Extract the (x, y) coordinate from the center of the cell holding the provided text.  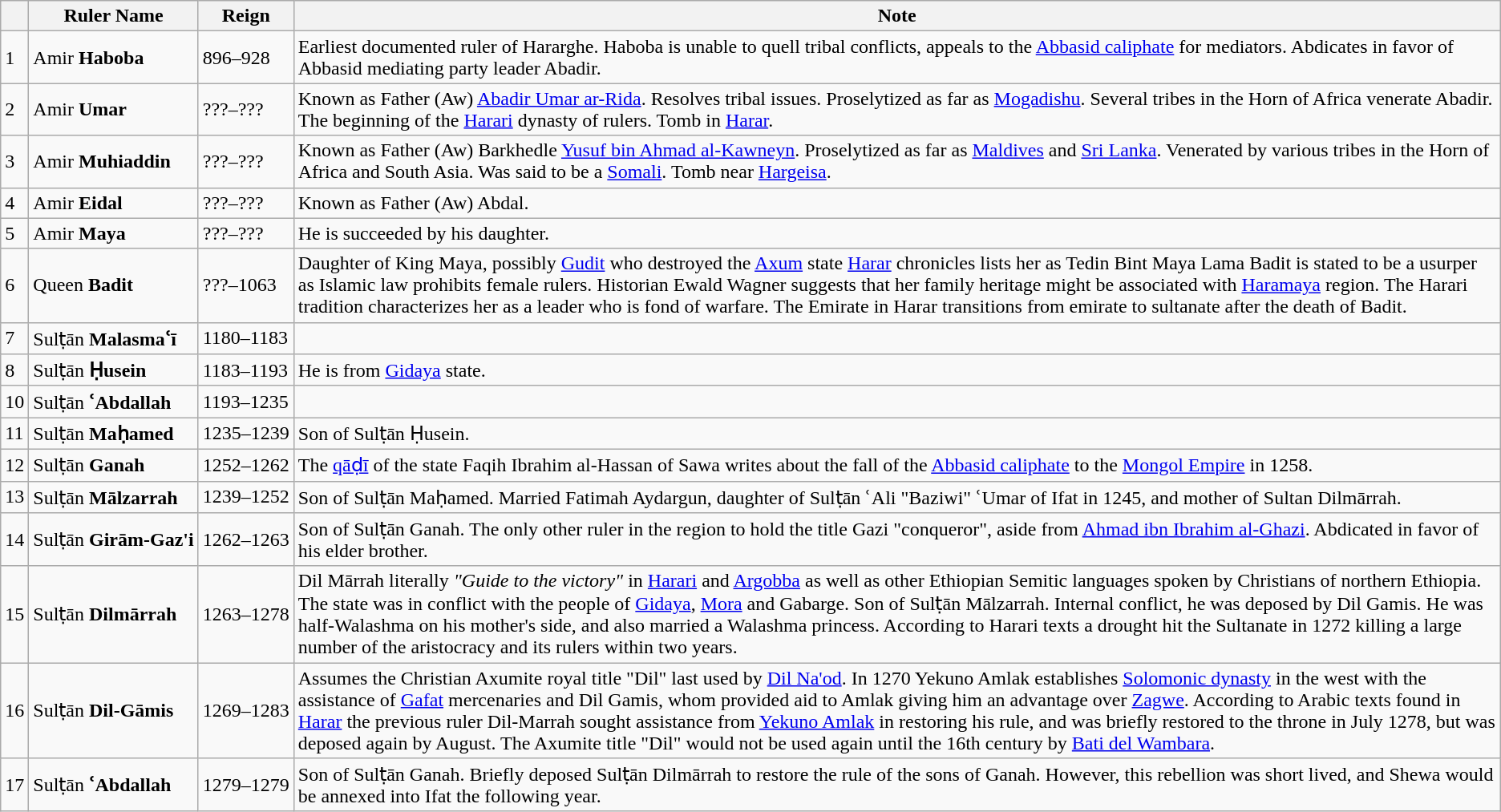
Sulṭān Maḥamed (114, 434)
Amir Eidal (114, 203)
17 (14, 786)
1269–1283 (245, 710)
1193–1235 (245, 402)
The qāḍī of the state Faqih Ibrahim al-Hassan of Sawa writes about the fall of the Abbasid caliphate to the Mongol Empire in 1258. (896, 465)
5 (14, 233)
4 (14, 203)
10 (14, 402)
He is succeeded by his daughter. (896, 233)
Note (896, 16)
1252–1262 (245, 465)
1180–1183 (245, 338)
16 (14, 710)
Reign (245, 16)
1239–1252 (245, 497)
Queen Badit (114, 285)
Sulṭān Girām-Gaz'i (114, 540)
1 (14, 58)
7 (14, 338)
Sulṭān Dil-Gāmis (114, 710)
11 (14, 434)
Son of Sulṭān Maḥamed. Married Fatimah Aydargun, daughter of Sulṭān ʿAli "Baziwi" ʿUmar of Ifat in 1245, and mother of Sultan Dilmārrah. (896, 497)
Amir Haboba (114, 58)
2 (14, 109)
Amir Umar (114, 109)
1279–1279 (245, 786)
1183–1193 (245, 370)
1262–1263 (245, 540)
Amir Muhiaddin (114, 162)
896–928 (245, 58)
Known as Father (Aw) Abdal. (896, 203)
He is from Gidaya state. (896, 370)
13 (14, 497)
???–1063 (245, 285)
Amir Maya (114, 233)
Sulṭān Ganah (114, 465)
1235–1239 (245, 434)
12 (14, 465)
8 (14, 370)
Ruler Name (114, 16)
Sulṭān Ḥusein (114, 370)
6 (14, 285)
15 (14, 614)
1263–1278 (245, 614)
Sulṭān Malasmaʿī (114, 338)
Sulṭān Mālzarrah (114, 497)
14 (14, 540)
3 (14, 162)
Sulṭān Dilmārrah (114, 614)
Son of Sulṭān Ḥusein. (896, 434)
